Extract the [x, y] coordinate from the center of the cell holding the provided text.  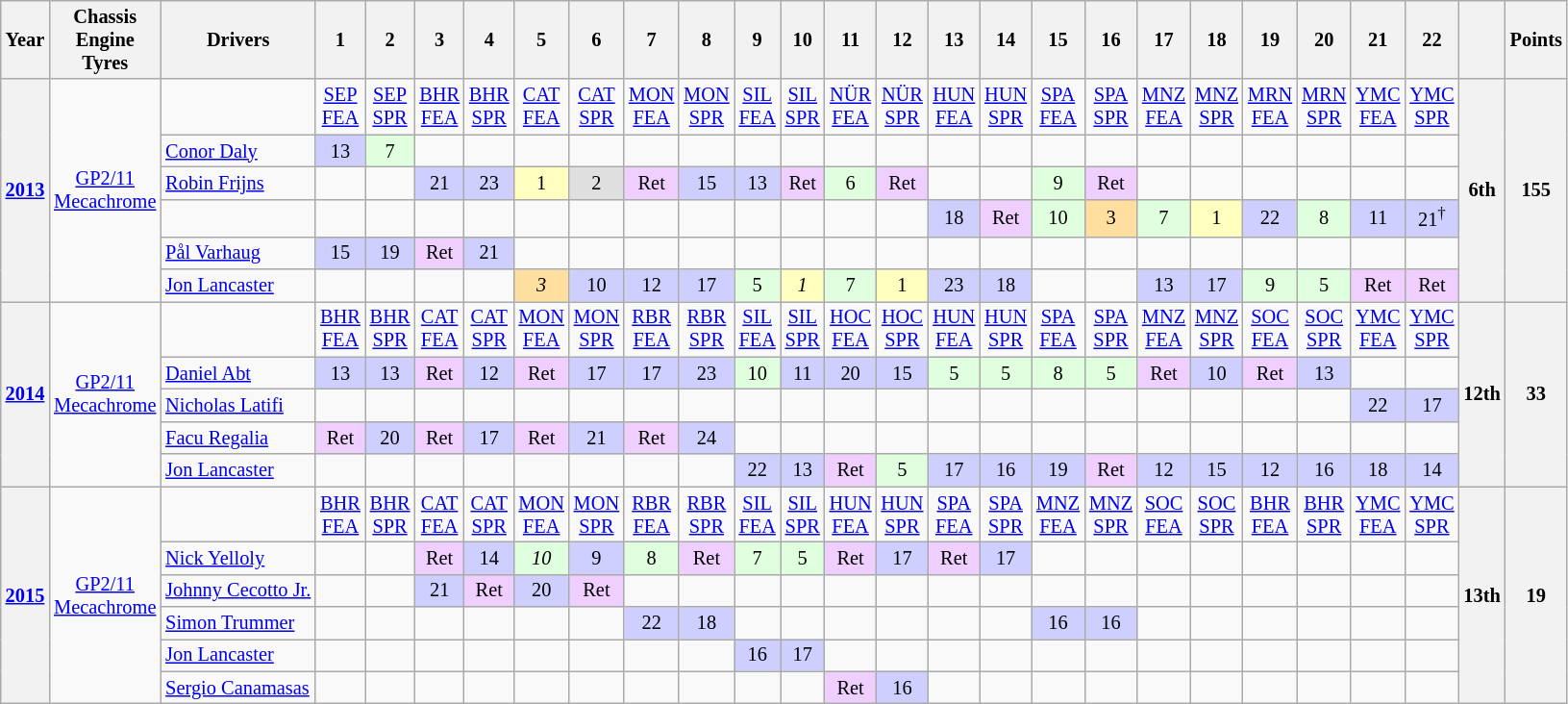
Drivers [238, 39]
33 [1536, 393]
NÜRSPR [903, 107]
HOCFEA [851, 329]
Year [25, 39]
21† [1431, 217]
ChassisEngineTyres [105, 39]
Nick Yelloly [238, 558]
Conor Daly [238, 151]
4 [489, 39]
SEPSPR [390, 107]
24 [706, 438]
13th [1481, 595]
MRNSPR [1324, 107]
155 [1536, 190]
2014 [25, 393]
Sergio Canamasas [238, 688]
2013 [25, 190]
2015 [25, 595]
Pål Varhaug [238, 253]
Facu Regalia [238, 438]
HOCSPR [903, 329]
MRNFEA [1270, 107]
12th [1481, 393]
Points [1536, 39]
Johnny Cecotto Jr. [238, 591]
Simon Trummer [238, 622]
Nicholas Latifi [238, 406]
Daniel Abt [238, 373]
NÜRFEA [851, 107]
SEPFEA [340, 107]
6th [1481, 190]
Robin Frijns [238, 183]
